From the cell containing the given text, extract its center point as (x, y) coordinate. 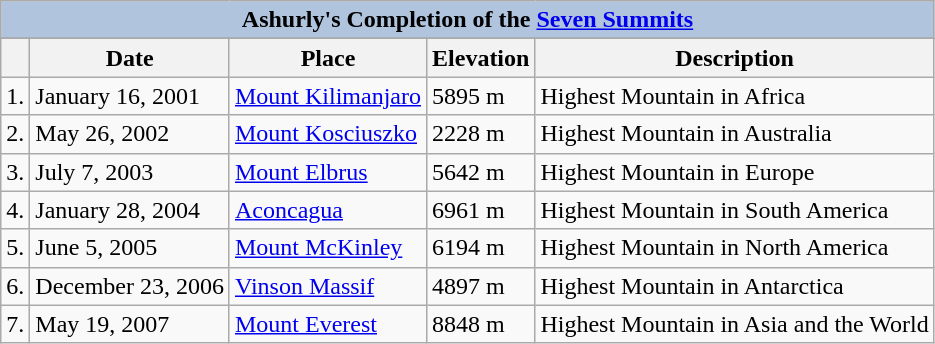
5895 m (481, 96)
Mount Kilimanjaro (328, 96)
7. (16, 324)
6961 m (481, 210)
Highest Mountain in North America (734, 248)
8848 m (481, 324)
Ashurly's Completion of the Seven Summits (468, 20)
6194 m (481, 248)
Date (130, 58)
Description (734, 58)
Highest Mountain in Australia (734, 134)
2228 m (481, 134)
5. (16, 248)
June 5, 2005 (130, 248)
Vinson Massif (328, 286)
January 16, 2001 (130, 96)
Highest Mountain in Africa (734, 96)
1. (16, 96)
Mount Everest (328, 324)
Elevation (481, 58)
2. (16, 134)
July 7, 2003 (130, 172)
January 28, 2004 (130, 210)
Highest Mountain in Asia and the World (734, 324)
May 26, 2002 (130, 134)
3. (16, 172)
6. (16, 286)
Mount McKinley (328, 248)
4. (16, 210)
5642 m (481, 172)
Place (328, 58)
4897 m (481, 286)
Highest Mountain in Europe (734, 172)
December 23, 2006 (130, 286)
Aconcagua (328, 210)
Mount Kosciuszko (328, 134)
Highest Mountain in Antarctica (734, 286)
Highest Mountain in South America (734, 210)
May 19, 2007 (130, 324)
Mount Elbrus (328, 172)
